Return the (X, Y) coordinate for the center point of the cell that contains the specified text.  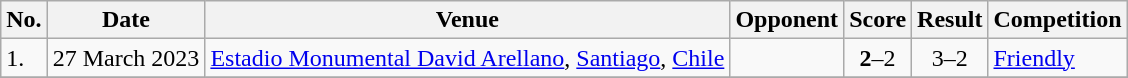
Score (878, 20)
No. (24, 20)
1. (24, 58)
Friendly (1058, 58)
2–2 (878, 58)
3–2 (950, 58)
Date (126, 20)
27 March 2023 (126, 58)
Competition (1058, 20)
Opponent (787, 20)
Result (950, 20)
Venue (468, 20)
Estadio Monumental David Arellano, Santiago, Chile (468, 58)
